Detect which cell encompasses the target text, then output its [X, Y] center coordinate. 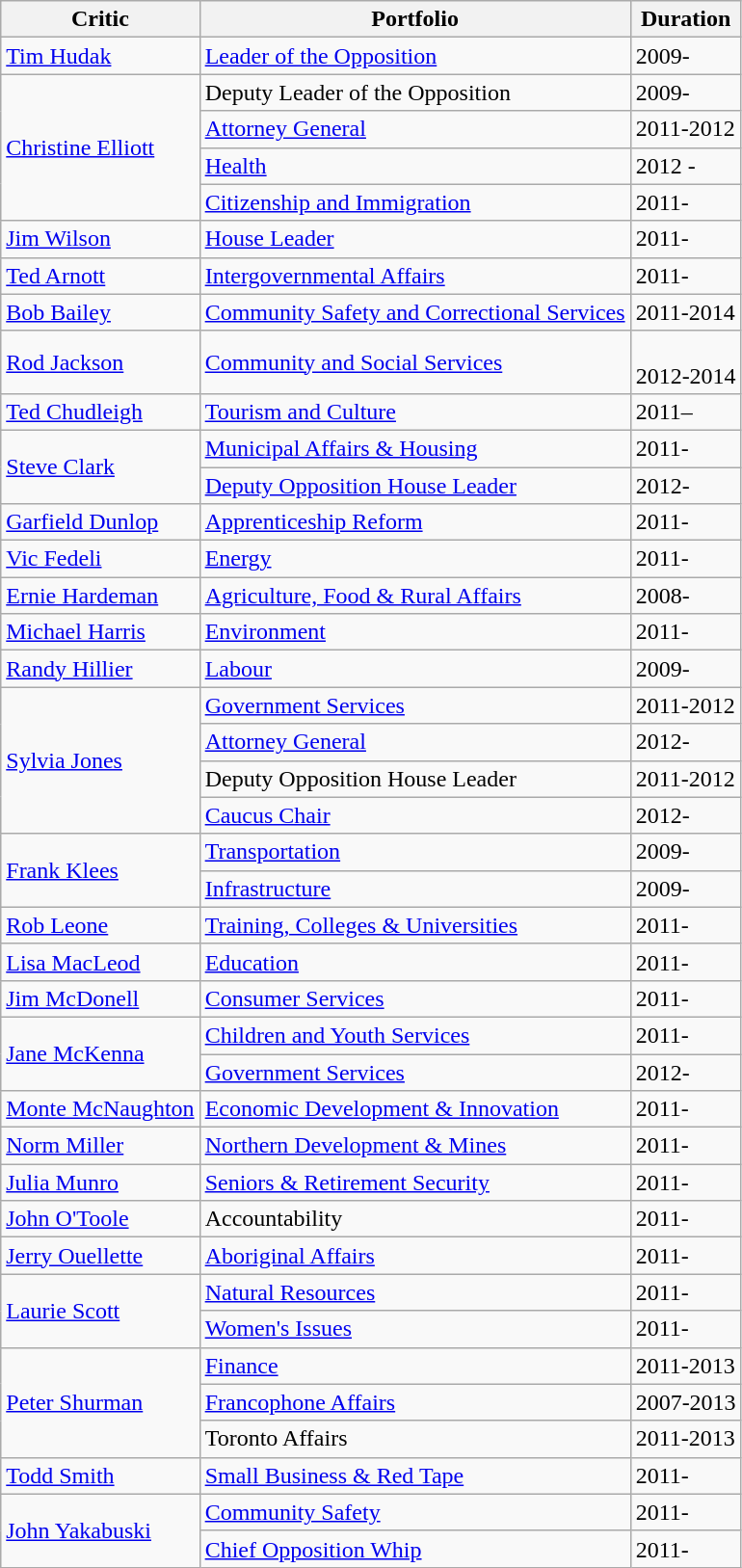
2011– [686, 412]
Community and Social Services [414, 362]
Northern Development & Mines [414, 1146]
Labour [414, 669]
Health [414, 166]
Michael Harris [100, 632]
Christine Elliott [100, 147]
Chief Opposition Whip [414, 1549]
Rod Jackson [100, 362]
Peter Shurman [100, 1402]
Tim Hudak [100, 56]
Sylvia Jones [100, 760]
Finance [414, 1366]
House Leader [414, 239]
Natural Resources [414, 1292]
John Yakabuski [100, 1530]
Portfolio [414, 19]
Women's Issues [414, 1329]
Jane McKenna [100, 1053]
Ted Arnott [100, 276]
Small Business & Red Tape [414, 1475]
Laurie Scott [100, 1311]
Intergovernmental Affairs [414, 276]
2012 - [686, 166]
Frank Klees [100, 870]
Critic [100, 19]
Children and Youth Services [414, 1035]
Caucus Chair [414, 815]
Randy Hillier [100, 669]
Rob Leone [100, 925]
Duration [686, 19]
2007-2013 [686, 1402]
Community Safety [414, 1512]
Norm Miller [100, 1146]
Agriculture, Food & Rural Affairs [414, 596]
Lisa MacLeod [100, 962]
Toronto Affairs [414, 1439]
John O'Toole [100, 1219]
Deputy Leader of the Opposition [414, 93]
Education [414, 962]
Seniors & Retirement Security [414, 1183]
Aboriginal Affairs [414, 1256]
Community Safety and Correctional Services [414, 312]
Jim McDonell [100, 998]
Energy [414, 559]
2012-2014 [686, 362]
Francophone Affairs [414, 1402]
Training, Colleges & Universities [414, 925]
Vic Fedeli [100, 559]
Leader of the Opposition [414, 56]
Accountability [414, 1219]
2008- [686, 596]
Economic Development & Innovation [414, 1109]
Garfield Dunlop [100, 522]
2011-2014 [686, 312]
Julia Munro [100, 1183]
Ted Chudleigh [100, 412]
Citizenship and Immigration [414, 202]
Monte McNaughton [100, 1109]
Steve Clark [100, 466]
Environment [414, 632]
Tourism and Culture [414, 412]
Apprenticeship Reform [414, 522]
Municipal Affairs & Housing [414, 448]
Transportation [414, 852]
Ernie Hardeman [100, 596]
Consumer Services [414, 998]
Todd Smith [100, 1475]
Infrastructure [414, 889]
Jerry Ouellette [100, 1256]
Bob Bailey [100, 312]
Jim Wilson [100, 239]
